Return [X, Y] of the center of cell containing provided text 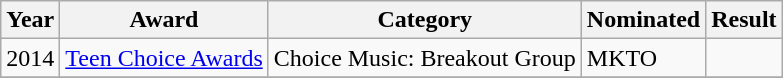
Award [164, 20]
Category [424, 20]
MKTO [643, 58]
Teen Choice Awards [164, 58]
Year [30, 20]
Nominated [643, 20]
2014 [30, 58]
Choice Music: Breakout Group [424, 58]
Result [744, 20]
